Detect which cell encompasses the target text, then output its (x, y) center coordinate. 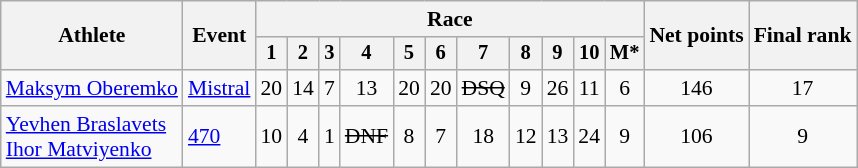
Yevhen BraslavetsIhor Matviyenko (92, 136)
18 (484, 136)
Final rank (803, 36)
11 (589, 88)
3 (330, 54)
Net points (696, 36)
2 (303, 54)
470 (219, 136)
Race (450, 19)
26 (558, 88)
106 (696, 136)
12 (526, 136)
M* (624, 54)
14 (303, 88)
DNF (366, 136)
DSQ (484, 88)
24 (589, 136)
Maksym Oberemko (92, 88)
146 (696, 88)
Event (219, 36)
17 (803, 88)
Athlete (92, 36)
Mistral (219, 88)
5 (409, 54)
